Determine the (X, Y) coordinate at the center of the cell enclosing the given text.  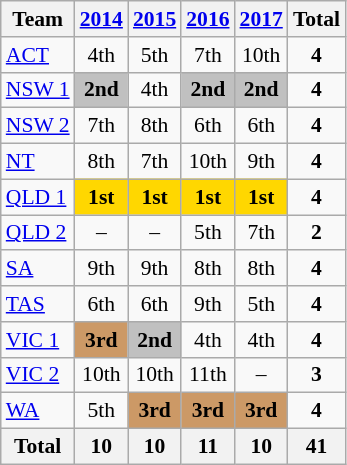
TAS (38, 304)
SA (38, 269)
QLD 2 (38, 233)
QLD 1 (38, 197)
3 (316, 375)
2015 (154, 19)
2017 (262, 19)
2014 (102, 19)
Team (38, 19)
ACT (38, 55)
41 (316, 447)
NT (38, 162)
NSW 1 (38, 90)
VIC 1 (38, 340)
2016 (208, 19)
NSW 2 (38, 126)
VIC 2 (38, 375)
11th (208, 375)
11 (208, 447)
2 (316, 233)
WA (38, 411)
